Capture the cell that displays the provided text and extract its [x, y] central coordinate. 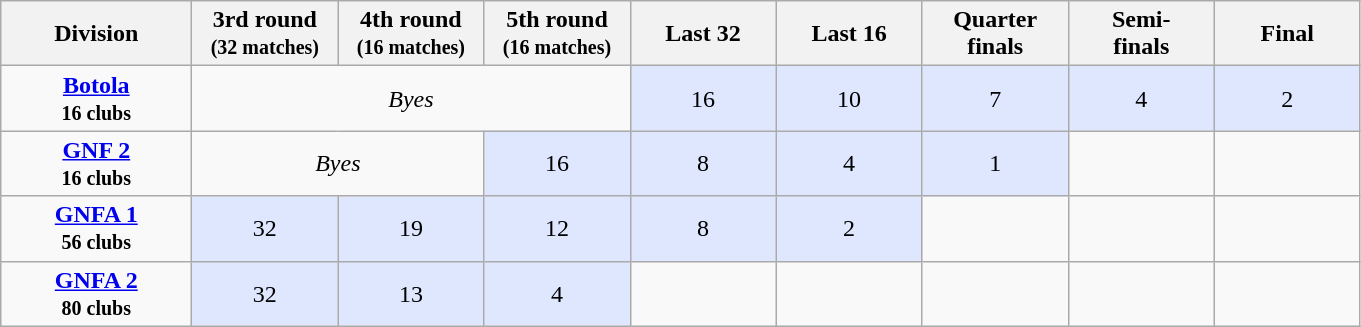
4th round(16 matches) [411, 34]
5th round(16 matches) [557, 34]
GNFA 280 clubs [96, 294]
Botola16 clubs [96, 98]
12 [557, 228]
Last 32 [703, 34]
13 [411, 294]
10 [849, 98]
Semi-finals [1141, 34]
7 [995, 98]
3rd round(32 matches) [265, 34]
Division [96, 34]
Final [1287, 34]
1 [995, 164]
Quarterfinals [995, 34]
GNF 216 clubs [96, 164]
GNFA 156 clubs [96, 228]
Last 16 [849, 34]
19 [411, 228]
